From the cell containing the given text, extract its center point as (x, y) coordinate. 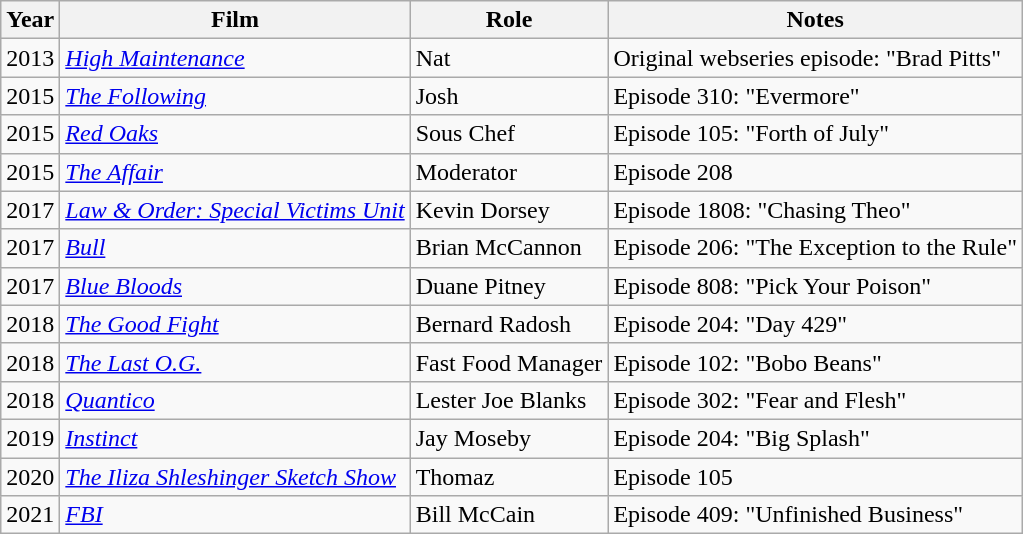
2013 (30, 58)
Bernard Radosh (509, 324)
Episode 102: "Bobo Beans" (816, 362)
Episode 105 (816, 477)
Law & Order: Special Victims Unit (235, 210)
Jay Moseby (509, 438)
Episode 204: "Day 429" (816, 324)
Episode 1808: "Chasing Theo" (816, 210)
Film (235, 20)
Notes (816, 20)
2020 (30, 477)
FBI (235, 515)
Episode 204: "Big Splash" (816, 438)
Sous Chef (509, 134)
Episode 310: "Evermore" (816, 96)
The Affair (235, 172)
The Last O.G. (235, 362)
The Iliza Shleshinger Sketch Show (235, 477)
Duane Pitney (509, 286)
Blue Bloods (235, 286)
Quantico (235, 400)
Brian McCannon (509, 248)
Episode 105: "Forth of July" (816, 134)
Episode 302: "Fear and Flesh" (816, 400)
Episode 808: "Pick Your Poison" (816, 286)
Episode 409: "Unfinished Business" (816, 515)
Episode 208 (816, 172)
2021 (30, 515)
The Following (235, 96)
Lester Joe Blanks (509, 400)
Bill McCain (509, 515)
Role (509, 20)
Josh (509, 96)
2019 (30, 438)
Red Oaks (235, 134)
Bull (235, 248)
Fast Food Manager (509, 362)
Thomaz (509, 477)
Nat (509, 58)
Instinct (235, 438)
The Good Fight (235, 324)
Kevin Dorsey (509, 210)
Original webseries episode: "Brad Pitts" (816, 58)
High Maintenance (235, 58)
Episode 206: "The Exception to the Rule" (816, 248)
Moderator (509, 172)
Year (30, 20)
